For the text-containing cell, return its midpoint in [X, Y] coordinate format. 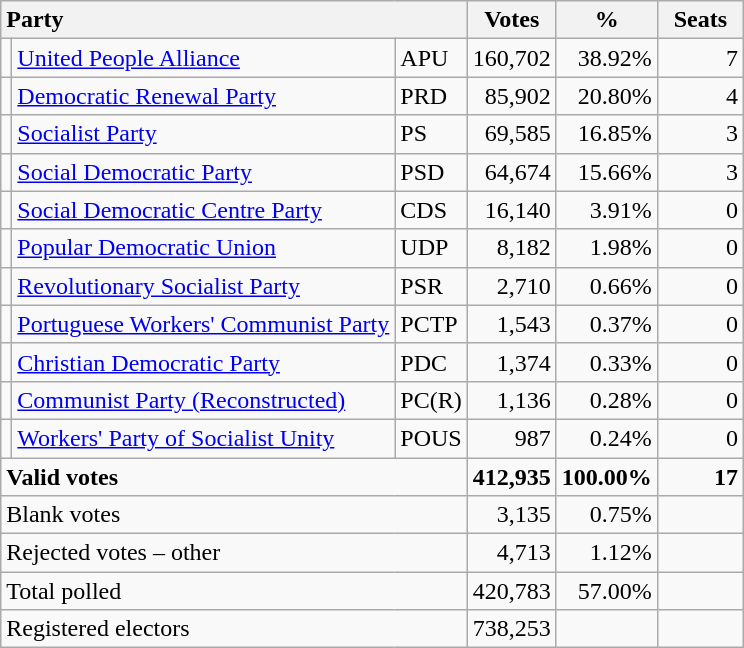
0.37% [606, 324]
3.91% [606, 210]
Christian Democratic Party [204, 362]
738,253 [512, 629]
Rejected votes – other [234, 553]
PDC [431, 362]
PSD [431, 172]
16.85% [606, 134]
Seats [700, 20]
Votes [512, 20]
Popular Democratic Union [204, 248]
United People Alliance [204, 58]
Portuguese Workers' Communist Party [204, 324]
16,140 [512, 210]
8,182 [512, 248]
2,710 [512, 286]
Workers' Party of Socialist Unity [204, 438]
Total polled [234, 591]
412,935 [512, 477]
0.24% [606, 438]
Revolutionary Socialist Party [204, 286]
APU [431, 58]
15.66% [606, 172]
1.12% [606, 553]
1,543 [512, 324]
4,713 [512, 553]
1,374 [512, 362]
57.00% [606, 591]
0.28% [606, 400]
1,136 [512, 400]
POUS [431, 438]
Socialist Party [204, 134]
CDS [431, 210]
17 [700, 477]
85,902 [512, 96]
20.80% [606, 96]
Party [234, 20]
Social Democratic Party [204, 172]
PSR [431, 286]
% [606, 20]
Valid votes [234, 477]
Communist Party (Reconstructed) [204, 400]
Social Democratic Centre Party [204, 210]
Blank votes [234, 515]
100.00% [606, 477]
160,702 [512, 58]
38.92% [606, 58]
UDP [431, 248]
Registered electors [234, 629]
PCTP [431, 324]
420,783 [512, 591]
0.75% [606, 515]
64,674 [512, 172]
PRD [431, 96]
0.33% [606, 362]
PC(R) [431, 400]
0.66% [606, 286]
987 [512, 438]
Democratic Renewal Party [204, 96]
7 [700, 58]
4 [700, 96]
1.98% [606, 248]
PS [431, 134]
3,135 [512, 515]
69,585 [512, 134]
